Output the [X, Y] coordinate of the center of the cell containing the given text.  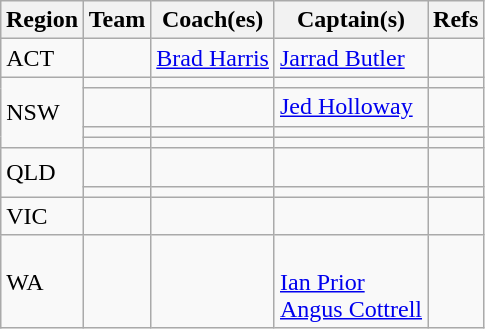
QLD [42, 172]
Jarrad Butler [350, 58]
NSW [42, 112]
Captain(s) [350, 20]
WA [42, 281]
Region [42, 20]
Brad Harris [213, 58]
VIC [42, 216]
Refs [456, 20]
Coach(es) [213, 20]
Ian Prior Angus Cottrell [350, 281]
ACT [42, 58]
Jed Holloway [350, 107]
Team [117, 20]
